Detect which cell encompasses the target text, then output its [X, Y] center coordinate. 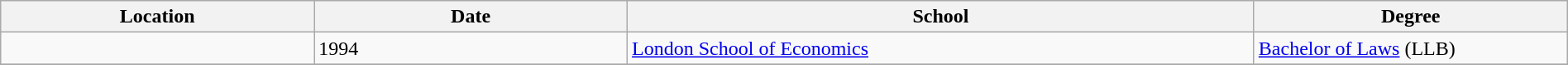
Degree [1411, 17]
Bachelor of Laws (LLB) [1411, 48]
1994 [471, 48]
London School of Economics [941, 48]
Date [471, 17]
School [941, 17]
Location [157, 17]
